Identify which cell holds the provided text, then report its (x, y) central coordinate. 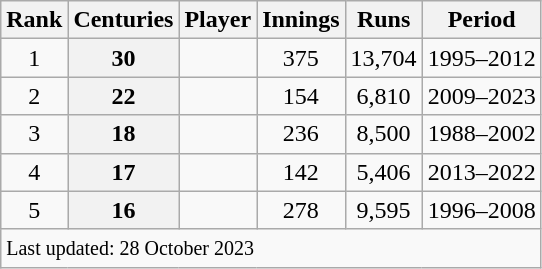
236 (301, 134)
2009–2023 (482, 96)
Centuries (124, 20)
17 (124, 172)
1995–2012 (482, 58)
5 (34, 210)
6,810 (384, 96)
8,500 (384, 134)
375 (301, 58)
22 (124, 96)
2013–2022 (482, 172)
2 (34, 96)
1996–2008 (482, 210)
16 (124, 210)
9,595 (384, 210)
1988–2002 (482, 134)
Runs (384, 20)
5,406 (384, 172)
Last updated: 28 October 2023 (271, 248)
Period (482, 20)
3 (34, 134)
30 (124, 58)
18 (124, 134)
Player (218, 20)
4 (34, 172)
Innings (301, 20)
1 (34, 58)
142 (301, 172)
13,704 (384, 58)
154 (301, 96)
Rank (34, 20)
278 (301, 210)
